Determine the [x, y] coordinate at the center of the cell enclosing the given text.  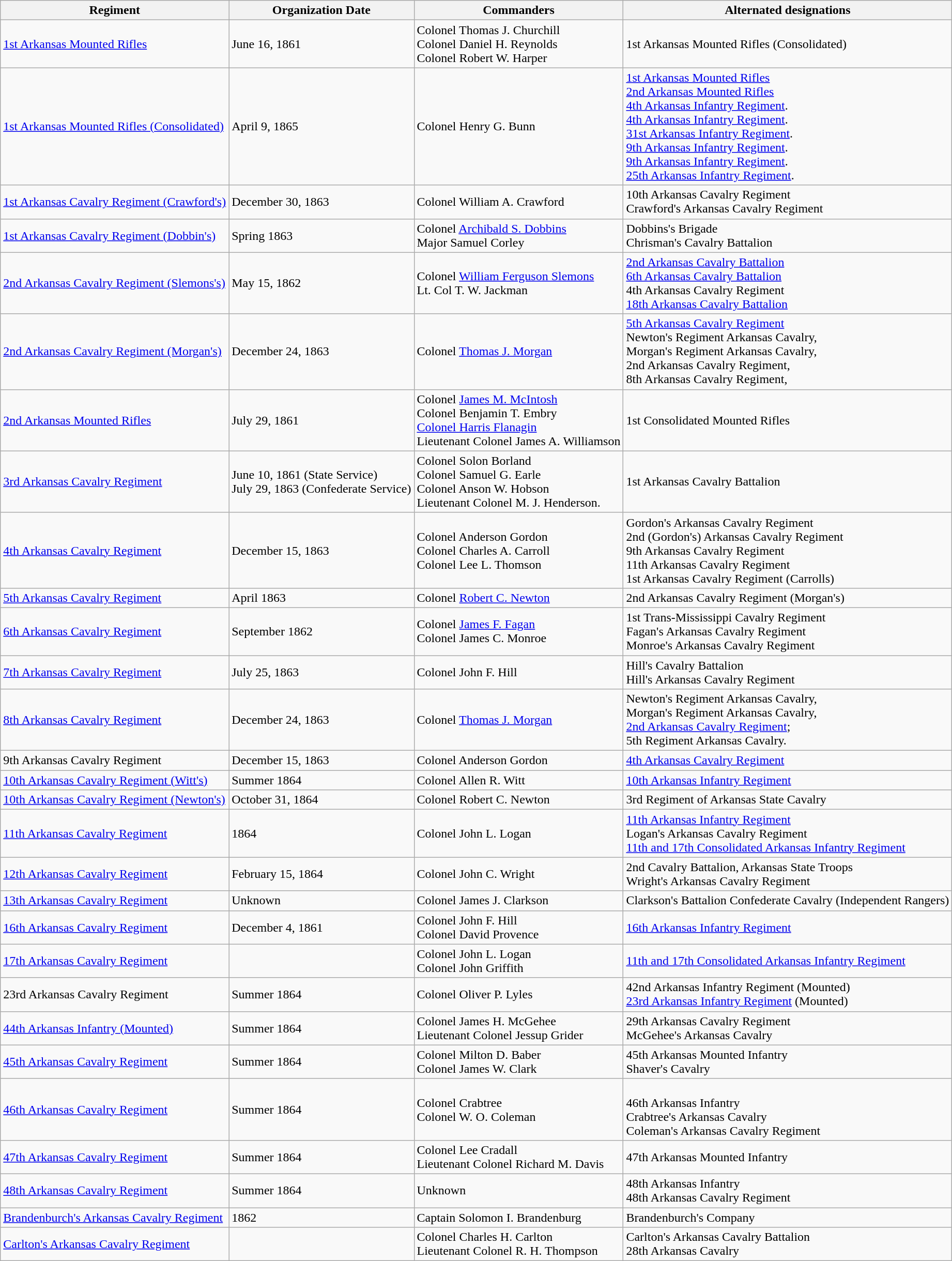
1862 [321, 1218]
10th Arkansas Infantry Regiment [788, 780]
Colonel William A. Crawford [519, 202]
1st Trans-Mississippi Cavalry RegimentFagan's Arkansas Cavalry RegimentMonroe's Arkansas Cavalry Regiment [788, 631]
1st Arkansas Cavalry Regiment (Dobbin's) [115, 236]
Colonel Allen R. Witt [519, 780]
Newton's Regiment Arkansas Cavalry,Morgan's Regiment Arkansas Cavalry,2nd Arkansas Cavalry Regiment;5th Regiment Arkansas Cavalry. [788, 720]
Colonel William Ferguson SlemonsLt. Col T. W. Jackman [519, 283]
2nd Cavalry Battalion, Arkansas State TroopsWright's Arkansas Cavalry Regiment [788, 874]
12th Arkansas Cavalry Regiment [115, 874]
11th Arkansas Cavalry Regiment [115, 833]
13th Arkansas Cavalry Regiment [115, 901]
Captain Solomon I. Brandenburg [519, 1218]
23rd Arkansas Cavalry Regiment [115, 995]
Colonel Solon BorlandColonel Samuel G. EarleColonel Anson W. HobsonLieutenant Colonel M. J. Henderson. [519, 482]
11th and 17th Consolidated Arkansas Infantry Regiment [788, 961]
48th Arkansas Infantry48th Arkansas Cavalry Regiment [788, 1190]
45th Arkansas Mounted InfantryShaver's Cavalry [788, 1062]
Colonel Charles H. CarltonLieutenant Colonel R. H. Thompson [519, 1244]
1st Arkansas Cavalry Battalion [788, 482]
June 16, 1861 [321, 44]
16th Arkansas Infantry Regiment [788, 928]
29th Arkansas Cavalry RegimentMcGehee's Arkansas Cavalry [788, 1028]
Colonel James F. FaganColonel James C. Monroe [519, 631]
2nd Arkansas Mounted Rifles [115, 420]
Clarkson's Battalion Confederate Cavalry (Independent Rangers) [788, 901]
1st Arkansas Mounted Rifles [115, 44]
Colonel John F. HillColonel David Provence [519, 928]
8th Arkansas Cavalry Regiment [115, 720]
July 25, 1863 [321, 672]
Brandenburch's Company [788, 1218]
Colonel CrabtreeColonel W. O. Coleman [519, 1110]
Colonel James M. McIntoshColonel Benjamin T. EmbryColonel Harris FlanaginLieutenant Colonel James A. Williamson [519, 420]
2nd Arkansas Cavalry Regiment (Slemons's) [115, 283]
July 29, 1861 [321, 420]
48th Arkansas Cavalry Regiment [115, 1190]
October 31, 1864 [321, 800]
1st Arkansas Cavalry Regiment (Crawford's) [115, 202]
Colonel John F. Hill [519, 672]
Colonel Archibald S. DobbinsMajor Samuel Corley [519, 236]
10th Arkansas Cavalry RegimentCrawford's Arkansas Cavalry Regiment [788, 202]
Regiment [115, 10]
June 10, 1861 (State Service)July 29, 1863 (Confederate Service) [321, 482]
Colonel John C. Wright [519, 874]
11th Arkansas Infantry RegimentLogan's Arkansas Cavalry Regiment11th and 17th Consolidated Arkansas Infantry Regiment [788, 833]
7th Arkansas Cavalry Regiment [115, 672]
46th Arkansas Cavalry Regiment [115, 1110]
Dobbins's BrigadeChrisman's Cavalry Battalion [788, 236]
3rd Regiment of Arkansas State Cavalry [788, 800]
47th Arkansas Cavalry Regiment [115, 1157]
Commanders [519, 10]
Carlton's Arkansas Cavalry Battalion 28th Arkansas Cavalry [788, 1244]
Colonel John L. Logan [519, 833]
6th Arkansas Cavalry Regiment [115, 631]
December 4, 1861 [321, 928]
Hill's Cavalry BattalionHill's Arkansas Cavalry Regiment [788, 672]
10th Arkansas Cavalry Regiment (Newton's) [115, 800]
44th Arkansas Infantry (Mounted) [115, 1028]
10th Arkansas Cavalry Regiment (Witt's) [115, 780]
1864 [321, 833]
Spring 1863 [321, 236]
December 30, 1863 [321, 202]
Colonel James H. McGeheeLieutenant Colonel Jessup Grider [519, 1028]
Colonel Henry G. Bunn [519, 126]
45th Arkansas Cavalry Regiment [115, 1062]
Alternated designations [788, 10]
5th Arkansas Cavalry Regiment [115, 598]
Colonel Anderson GordonColonel Charles A. CarrollColonel Lee L. Thomson [519, 550]
Colonel Oliver P. Lyles [519, 995]
February 15, 1864 [321, 874]
16th Arkansas Cavalry Regiment [115, 928]
1st Consolidated Mounted Rifles [788, 420]
Organization Date [321, 10]
May 15, 1862 [321, 283]
46th Arkansas InfantryCrabtree's Arkansas CavalryColeman's Arkansas Cavalry Regiment [788, 1110]
17th Arkansas Cavalry Regiment [115, 961]
47th Arkansas Mounted Infantry [788, 1157]
42nd Arkansas Infantry Regiment (Mounted)23rd Arkansas Infantry Regiment (Mounted) [788, 995]
April 9, 1865 [321, 126]
Carlton's Arkansas Cavalry Regiment [115, 1244]
Colonel James J. Clarkson [519, 901]
Colonel John L. LoganColonel John Griffith [519, 961]
9th Arkansas Cavalry Regiment [115, 761]
Colonel Thomas J. ChurchillColonel Daniel H. ReynoldsColonel Robert W. Harper [519, 44]
Colonel Anderson Gordon [519, 761]
April 1863 [321, 598]
3rd Arkansas Cavalry Regiment [115, 482]
2nd Arkansas Cavalry Battalion6th Arkansas Cavalry Battalion4th Arkansas Cavalry Regiment18th Arkansas Cavalry Battalion [788, 283]
Colonel Milton D. BaberColonel James W. Clark [519, 1062]
September 1862 [321, 631]
Brandenburch's Arkansas Cavalry Regiment [115, 1218]
Colonel Lee CradallLieutenant Colonel Richard M. Davis [519, 1157]
